Identify which cell holds the provided text, then report its (X, Y) central coordinate. 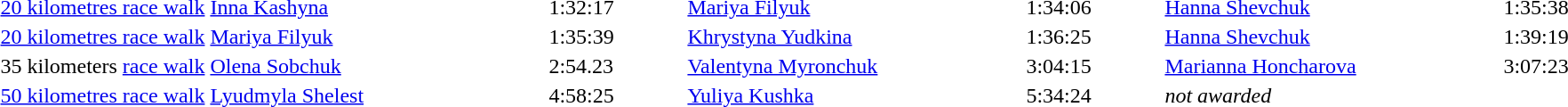
1:35:39 (615, 37)
1:36:25 (1093, 37)
Hanna Shevchuk (1332, 37)
Olena Sobchuk (377, 66)
2:54.23 (615, 66)
Valentyna Myronchuk (854, 66)
Khrystyna Yudkina (854, 37)
Marianna Honcharova (1332, 66)
Mariya Filyuk (377, 37)
3:04:15 (1093, 66)
